Provide the (X, Y) coordinate of the cell's center where the given text is located.  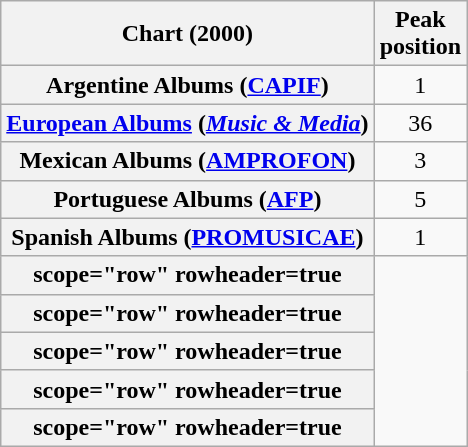
5 (420, 199)
European Albums (Music & Media) (188, 123)
Portuguese Albums (AFP) (188, 199)
36 (420, 123)
3 (420, 161)
Argentine Albums (CAPIF) (188, 85)
Mexican Albums (AMPROFON) (188, 161)
Chart (2000) (188, 34)
Spanish Albums (PROMUSICAE) (188, 237)
Peakposition (420, 34)
